From the cell containing the given text, extract its center point as [X, Y] coordinate. 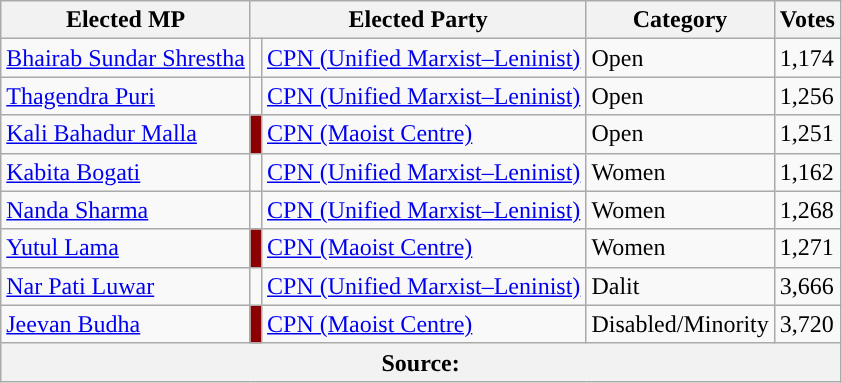
1,256 [807, 96]
Source: [421, 362]
1,271 [807, 248]
Elected MP [126, 20]
Jeevan Budha [126, 324]
Thagendra Puri [126, 96]
Category [680, 20]
Nar Pati Luwar [126, 286]
Nanda Sharma [126, 210]
Disabled/Minority [680, 324]
Kali Bahadur Malla [126, 134]
Kabita Bogati [126, 172]
Elected Party [418, 20]
3,720 [807, 324]
1,251 [807, 134]
Dalit [680, 286]
3,666 [807, 286]
1,162 [807, 172]
Votes [807, 20]
Yutul Lama [126, 248]
1,268 [807, 210]
Bhairab Sundar Shrestha [126, 58]
1,174 [807, 58]
